Output the (X, Y) coordinate of the center of the cell containing the given text.  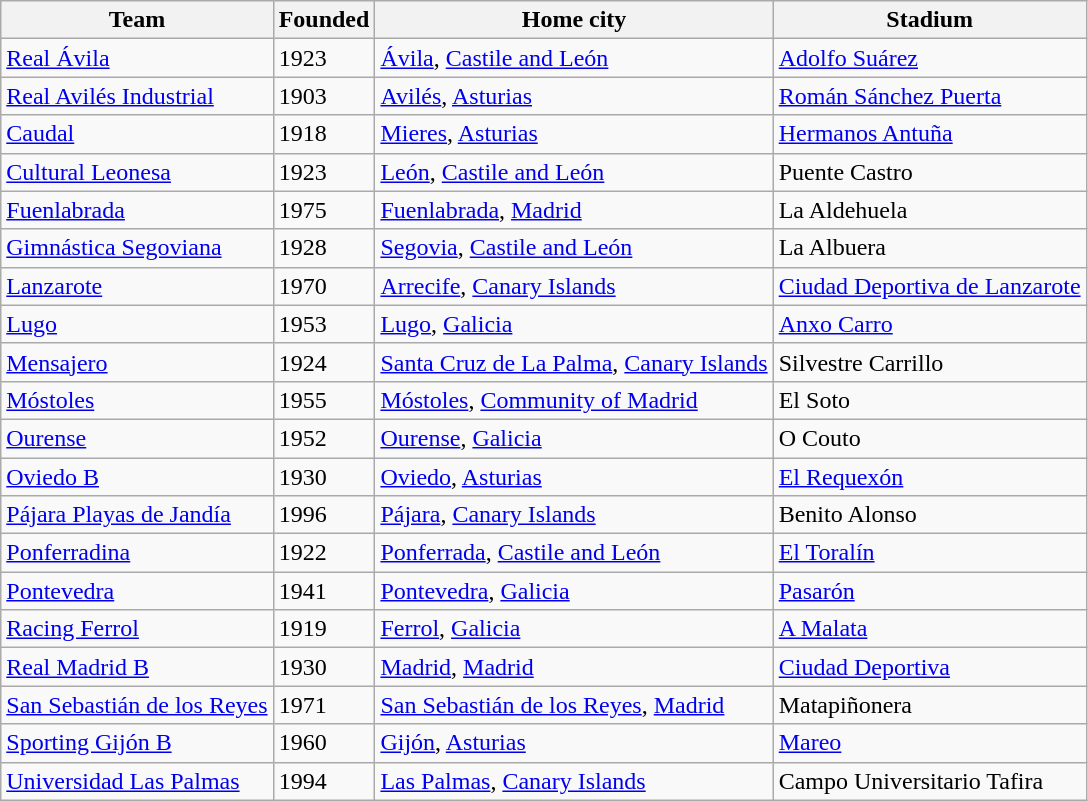
Mensajero (137, 362)
San Sebastián de los Reyes (137, 705)
1941 (324, 591)
El Requexón (930, 477)
Caudal (137, 134)
Founded (324, 20)
Racing Ferrol (137, 629)
Ciudad Deportiva de Lanzarote (930, 286)
Campo Universitario Tafira (930, 781)
Ferrol, Galicia (574, 629)
Ponferrada, Castile and León (574, 553)
Stadium (930, 20)
El Toralín (930, 553)
1975 (324, 210)
Santa Cruz de La Palma, Canary Islands (574, 362)
1970 (324, 286)
Silvestre Carrillo (930, 362)
Benito Alonso (930, 515)
Oviedo, Asturias (574, 477)
Matapiñonera (930, 705)
1919 (324, 629)
Mareo (930, 743)
Lanzarote (137, 286)
Ponferradina (137, 553)
1971 (324, 705)
1928 (324, 248)
Gimnástica Segoviana (137, 248)
Home city (574, 20)
Cultural Leonesa (137, 172)
Las Palmas, Canary Islands (574, 781)
Pontevedra, Galicia (574, 591)
Universidad Las Palmas (137, 781)
Oviedo B (137, 477)
A Malata (930, 629)
Ourense, Galicia (574, 438)
Fuenlabrada (137, 210)
1918 (324, 134)
Pontevedra (137, 591)
Pasarón (930, 591)
Real Madrid B (137, 667)
Anxo Carro (930, 324)
1955 (324, 400)
Román Sánchez Puerta (930, 96)
Lugo, Galicia (574, 324)
Ciudad Deportiva (930, 667)
Arrecife, Canary Islands (574, 286)
Madrid, Madrid (574, 667)
Mieres, Asturias (574, 134)
1922 (324, 553)
1994 (324, 781)
O Couto (930, 438)
Puente Castro (930, 172)
Móstoles (137, 400)
1996 (324, 515)
Avilés, Asturias (574, 96)
El Soto (930, 400)
Segovia, Castile and León (574, 248)
León, Castile and León (574, 172)
Real Avilés Industrial (137, 96)
1903 (324, 96)
Lugo (137, 324)
Real Ávila (137, 58)
San Sebastián de los Reyes, Madrid (574, 705)
Pájara Playas de Jandía (137, 515)
Ourense (137, 438)
1952 (324, 438)
Team (137, 20)
Hermanos Antuña (930, 134)
Fuenlabrada, Madrid (574, 210)
Móstoles, Community of Madrid (574, 400)
1924 (324, 362)
La Albuera (930, 248)
La Aldehuela (930, 210)
Gijón, Asturias (574, 743)
Adolfo Suárez (930, 58)
Pájara, Canary Islands (574, 515)
Sporting Gijón B (137, 743)
1960 (324, 743)
Ávila, Castile and León (574, 58)
1953 (324, 324)
